Return the [X, Y] coordinate for the center point of the cell that contains the specified text.  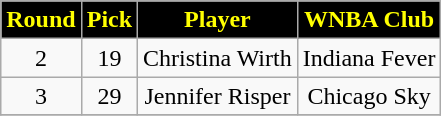
3 [41, 96]
Player [218, 20]
19 [109, 58]
Jennifer Risper [218, 96]
WNBA Club [369, 20]
Round [41, 20]
Indiana Fever [369, 58]
2 [41, 58]
Christina Wirth [218, 58]
29 [109, 96]
Pick [109, 20]
Chicago Sky [369, 96]
